Extract the (X, Y) coordinate from the center of the cell holding the provided text.  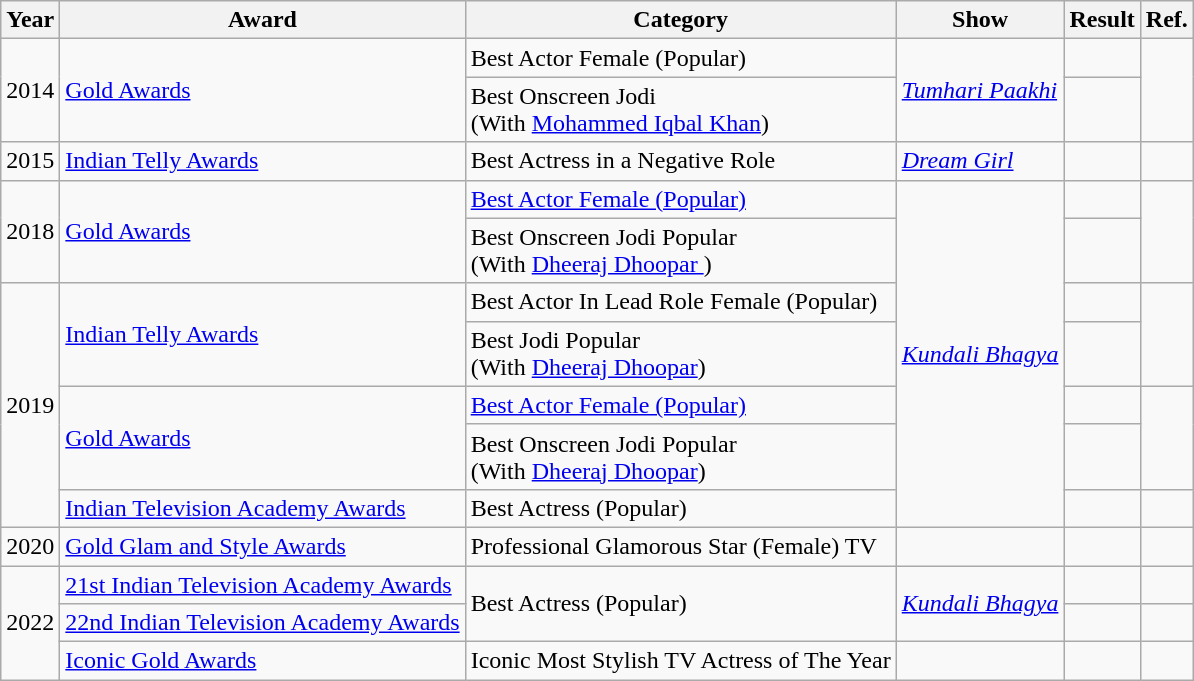
Year (30, 20)
Best Jodi Popular(With Dheeraj Dhoopar) (680, 354)
2019 (30, 405)
Ref. (1166, 20)
2018 (30, 232)
Best Onscreen Jodi Popular(With Dheeraj Dhoopar) (680, 456)
Show (980, 20)
2015 (30, 161)
Gold Glam and Style Awards (262, 546)
Iconic Gold Awards (262, 661)
2014 (30, 90)
2020 (30, 546)
Professional Glamorous Star (Female) TV (680, 546)
Best Onscreen Jodi Popular(With Dheeraj Dhoopar ) (680, 250)
Tumhari Paakhi (980, 90)
Category (680, 20)
Dream Girl (980, 161)
Best Actor In Lead Role Female (Popular) (680, 302)
Best Actress in a Negative Role (680, 161)
Iconic Most Stylish TV Actress of The Year (680, 661)
Result (1102, 20)
Indian Television Academy Awards (262, 508)
Award (262, 20)
2022 (30, 623)
22nd Indian Television Academy Awards (262, 623)
Best Onscreen Jodi(With Mohammed Iqbal Khan) (680, 110)
21st Indian Television Academy Awards (262, 585)
